Locate the cell with the specified text and output its [X, Y] center coordinate. 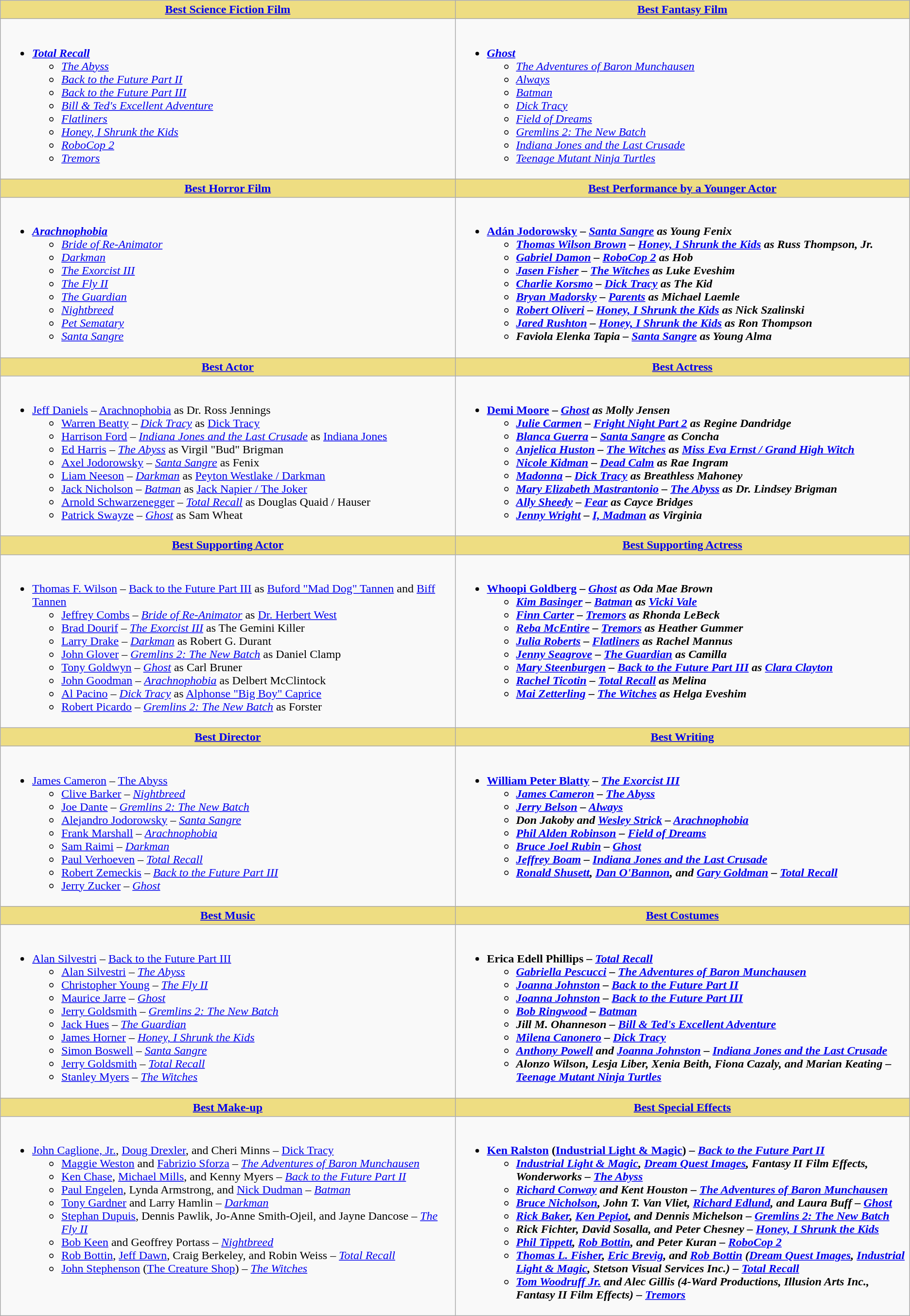
Best Director [227, 737]
Best Fantasy Film [682, 10]
Best Actor [227, 367]
Best Supporting Actor [227, 545]
Best Performance by a Younger Actor [682, 188]
Best Music [227, 915]
Best Supporting Actress [682, 545]
Best Costumes [682, 915]
Best Science Fiction Film [227, 10]
Best Special Effects [682, 1107]
Best Horror Film [227, 188]
ArachnophobiaBride of Re-AnimatorDarkmanThe Exorcist IIIThe Fly IIThe GuardianNightbreedPet SematarySanta Sangre [227, 277]
Best Actress [682, 367]
Best Writing [682, 737]
Best Make-up [227, 1107]
